Scan for the cell matching the given text and deliver its [X, Y] coordinate at center. 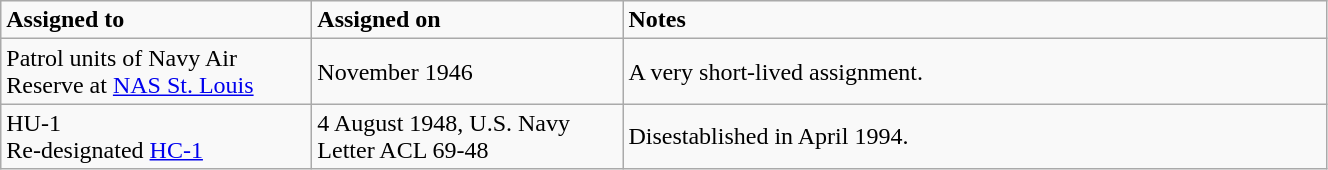
HU-1Re-designated HC-1 [156, 136]
A very short-lived assignment. [975, 72]
Assigned on [468, 20]
Patrol units of Navy Air Reserve at NAS St. Louis [156, 72]
Assigned to [156, 20]
Notes [975, 20]
4 August 1948, U.S. Navy Letter ACL 69-48 [468, 136]
Disestablished in April 1994. [975, 136]
November 1946 [468, 72]
